Find where the given text appears and provide that cell's center as (X, Y) coordinate. 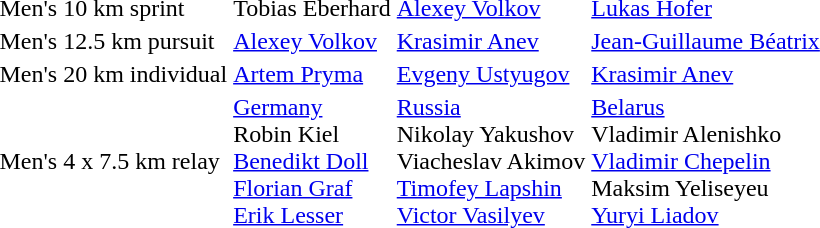
Artem Pryma (312, 74)
Alexey Volkov (312, 41)
Krasimir Anev (491, 41)
Evgeny Ustyugov (491, 74)
